Provide the (X, Y) coordinate of the cell's center where the given text is located.  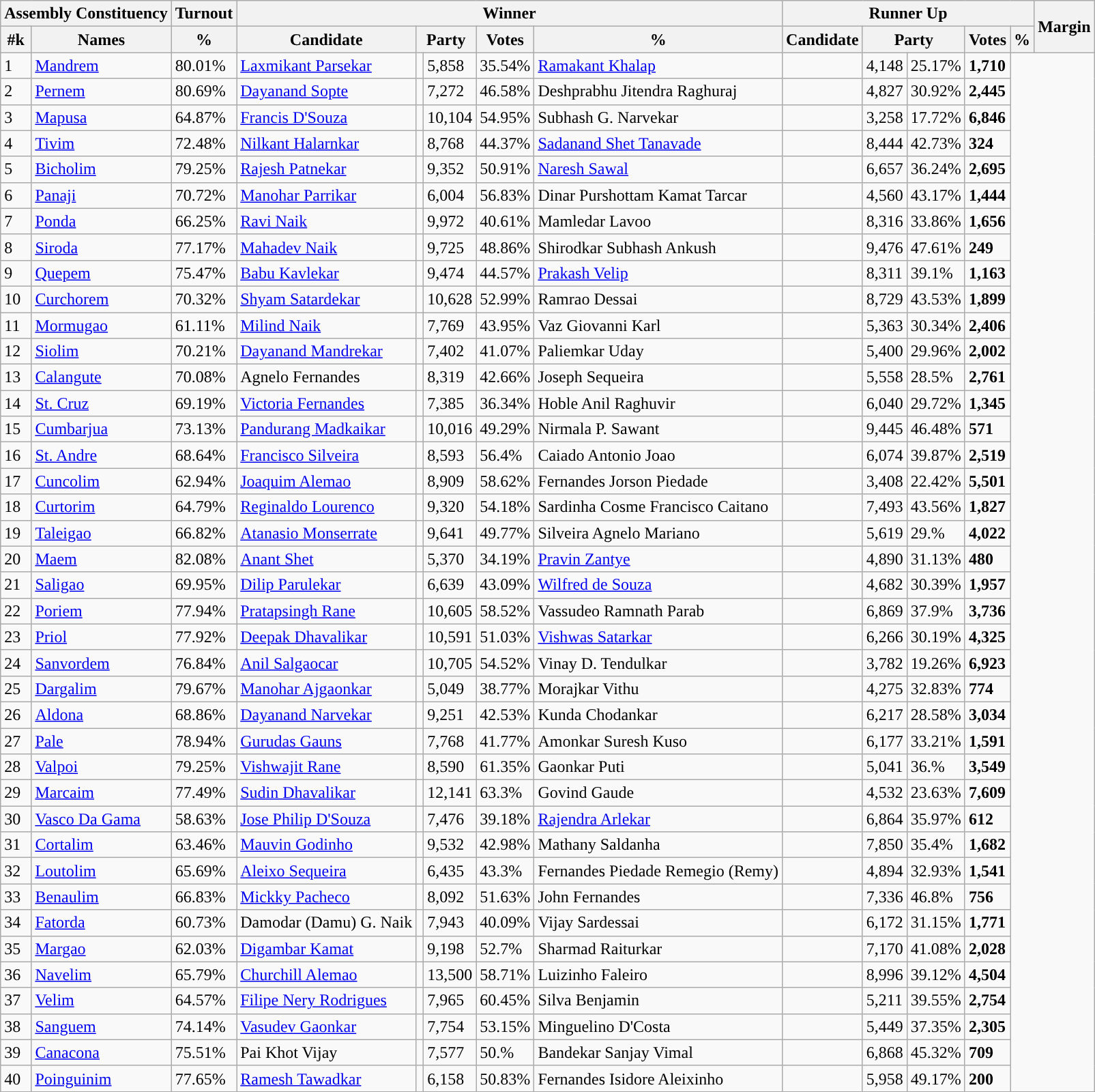
74.14% (204, 1026)
73.13% (204, 429)
Hoble Anil Raghuvir (658, 403)
37.35% (936, 1026)
33.86% (936, 221)
6,657 (884, 169)
8,590 (450, 767)
Joseph Sequeira (658, 377)
9,445 (884, 429)
John Fernandes (658, 897)
Shyam Satardekar (326, 299)
9,972 (450, 221)
3 (16, 117)
Poriem (101, 611)
58.63% (204, 819)
64.57% (204, 1001)
Jose Philip D'Souza (326, 819)
Runner Up (909, 14)
77.49% (204, 793)
Priol (101, 637)
Gaonkar Puti (658, 767)
29.96% (936, 351)
Anant Shet (326, 559)
Fernandes Jorson Piedade (658, 481)
Margao (101, 949)
37 (16, 1001)
6,177 (884, 741)
49.17% (936, 1078)
Francisco Silveira (326, 455)
50.91% (505, 169)
9 (16, 273)
46.8% (936, 897)
33 (16, 897)
4,148 (884, 66)
43.95% (505, 326)
6,923 (987, 663)
5,558 (884, 377)
6 (16, 195)
2,754 (987, 1001)
Deshprabhu Jitendra Raghuraj (658, 91)
Amonkar Suresh Kuso (658, 741)
5,049 (450, 689)
31 (16, 845)
65.79% (204, 975)
70.72% (204, 195)
43.56% (936, 507)
Mormugao (101, 326)
1,163 (987, 273)
18 (16, 507)
1,710 (987, 66)
42.53% (505, 715)
9,641 (450, 533)
7,609 (987, 793)
4,560 (884, 195)
41.08% (936, 949)
3,258 (884, 117)
7,476 (450, 819)
4 (16, 143)
Shirodkar Subhash Ankush (658, 247)
26 (16, 715)
6,639 (450, 585)
Kunda Chodankar (658, 715)
54.52% (505, 663)
75.47% (204, 273)
Sanvordem (101, 663)
Filipe Nery Rodrigues (326, 1001)
12,141 (450, 793)
Assembly Constituency (86, 14)
80.01% (204, 66)
39.12% (936, 975)
6,158 (450, 1078)
7,402 (450, 351)
23 (16, 637)
53.15% (505, 1026)
8,311 (884, 273)
6,435 (450, 871)
15 (16, 429)
Vishwajit Rane (326, 767)
43.09% (505, 585)
Dayanand Sopte (326, 91)
2,028 (987, 949)
1,345 (987, 403)
16 (16, 455)
Gurudas Gauns (326, 741)
Luizinho Faleiro (658, 975)
56.83% (505, 195)
6,004 (450, 195)
32.93% (936, 871)
Paliemkar Uday (658, 351)
29.72% (936, 403)
10,605 (450, 611)
8,768 (450, 143)
39.55% (936, 1001)
9,474 (450, 273)
Tivim (101, 143)
77.92% (204, 637)
Sudin Dhavalikar (326, 793)
Nilkant Halarnkar (326, 143)
2,695 (987, 169)
25 (16, 689)
41.77% (505, 741)
80.69% (204, 91)
Dargalim (101, 689)
19.26% (936, 663)
St. Cruz (101, 403)
40 (16, 1078)
75.51% (204, 1052)
2,761 (987, 377)
Joaquim Alemao (326, 481)
8 (16, 247)
6,266 (884, 637)
30.39% (936, 585)
35.97% (936, 819)
64.87% (204, 117)
Subhash G. Narvekar (658, 117)
31.15% (936, 923)
69.95% (204, 585)
Aldona (101, 715)
Pratapsingh Rane (326, 611)
30.19% (936, 637)
Vishwas Satarkar (658, 637)
8,729 (884, 299)
Margin (1064, 27)
Mahadev Naik (326, 247)
24 (16, 663)
5,449 (884, 1026)
34 (16, 923)
Babu Kavlekar (326, 273)
Velim (101, 1001)
Fatorda (101, 923)
6,869 (884, 611)
Prakash Velip (658, 273)
70.08% (204, 377)
Quepem (101, 273)
82.08% (204, 559)
5 (16, 169)
Pernem (101, 91)
22 (16, 611)
Churchill Alemao (326, 975)
4,275 (884, 689)
68.64% (204, 455)
45.32% (936, 1052)
Dinar Purshottam Kamat Tarcar (658, 195)
7 (16, 221)
12 (16, 351)
39 (16, 1052)
7,577 (450, 1052)
22.42% (936, 481)
Vasudev Gaonkar (326, 1026)
Taleigao (101, 533)
Saligao (101, 585)
Govind Gaude (658, 793)
Fernandes Piedade Remegio (Remy) (658, 871)
1,899 (987, 299)
39.18% (505, 819)
774 (987, 689)
10,591 (450, 637)
46.58% (505, 91)
Curtorim (101, 507)
Siroda (101, 247)
8,444 (884, 143)
9,725 (450, 247)
30 (16, 819)
5,041 (884, 767)
52.99% (505, 299)
54.18% (505, 507)
77.94% (204, 611)
2,519 (987, 455)
76.84% (204, 663)
32 (16, 871)
77.65% (204, 1078)
58.71% (505, 975)
51.63% (505, 897)
10 (16, 299)
Morajkar Vithu (658, 689)
Pale (101, 741)
Mauvin Godinho (326, 845)
1,656 (987, 221)
9,532 (450, 845)
480 (987, 559)
Caiado Antonio Joao (658, 455)
25.17% (936, 66)
Reginaldo Lourenco (326, 507)
10,705 (450, 663)
63.3% (505, 793)
69.19% (204, 403)
40.61% (505, 221)
7,272 (450, 91)
6,868 (884, 1052)
Sanguem (101, 1026)
Ramakant Khalap (658, 66)
709 (987, 1052)
Sadanand Shet Tanavade (658, 143)
8,909 (450, 481)
58.62% (505, 481)
6,074 (884, 455)
Damodar (Damu) G. Naik (326, 923)
Mamledar Lavoo (658, 221)
49.29% (505, 429)
Milind Naik (326, 326)
10,016 (450, 429)
3,408 (884, 481)
39.1% (936, 273)
52.7% (505, 949)
Aleixo Sequeira (326, 871)
5,363 (884, 326)
4,890 (884, 559)
19 (16, 533)
58.52% (505, 611)
7,170 (884, 949)
70.32% (204, 299)
39.87% (936, 455)
2 (16, 91)
Mickky Pacheco (326, 897)
7,965 (450, 1001)
36.24% (936, 169)
Pandurang Madkaikar (326, 429)
6,846 (987, 117)
17.72% (936, 117)
2,305 (987, 1026)
Vijay Sardessai (658, 923)
35.4% (936, 845)
10,628 (450, 299)
1,771 (987, 923)
St. Andre (101, 455)
28.58% (936, 715)
3,034 (987, 715)
2,445 (987, 91)
3,736 (987, 611)
4,022 (987, 533)
Victoria Fernandes (326, 403)
612 (987, 819)
3,549 (987, 767)
4,532 (884, 793)
66.83% (204, 897)
Curchorem (101, 299)
62.94% (204, 481)
78.94% (204, 741)
66.82% (204, 533)
Ramrao Dessai (658, 299)
Agnelo Fernandes (326, 377)
30.34% (936, 326)
5,958 (884, 1078)
Rajesh Patnekar (326, 169)
Bandekar Sanjay Vimal (658, 1052)
Silveira Agnelo Mariano (658, 533)
4,894 (884, 871)
36 (16, 975)
66.25% (204, 221)
7,769 (450, 326)
Minguelino D'Costa (658, 1026)
2,406 (987, 326)
65.69% (204, 871)
Vaz Giovanni Karl (658, 326)
Names (101, 40)
Manohar Ajgaonkar (326, 689)
20 (16, 559)
1,827 (987, 507)
Turnout (204, 14)
36.% (936, 767)
8,593 (450, 455)
5,370 (450, 559)
61.35% (505, 767)
29.% (936, 533)
28 (16, 767)
6,864 (884, 819)
62.03% (204, 949)
Atanasio Monserrate (326, 533)
7,850 (884, 845)
42.98% (505, 845)
Anil Salgaocar (326, 663)
27 (16, 741)
Vassudeo Ramnath Parab (658, 611)
Manohar Parrikar (326, 195)
8,316 (884, 221)
Deepak Dhavalikar (326, 637)
5,211 (884, 1001)
38 (16, 1026)
Marcaim (101, 793)
4,504 (987, 975)
44.57% (505, 273)
1,591 (987, 741)
Cuncolim (101, 481)
Calangute (101, 377)
Poinguinim (101, 1078)
46.48% (936, 429)
43.53% (936, 299)
4,827 (884, 91)
Dayanand Mandrekar (326, 351)
Ponda (101, 221)
40.09% (505, 923)
Canacona (101, 1052)
72.48% (204, 143)
Navelim (101, 975)
Francis D'Souza (326, 117)
56.4% (505, 455)
Nirmala P. Sawant (658, 429)
7,385 (450, 403)
Pai Khot Vijay (326, 1052)
11 (16, 326)
Digambar Kamat (326, 949)
23.63% (936, 793)
Ramesh Tawadkar (326, 1078)
35 (16, 949)
1,444 (987, 195)
Vasco Da Gama (101, 819)
43.17% (936, 195)
38.77% (505, 689)
8,092 (450, 897)
Loutolim (101, 871)
4,325 (987, 637)
200 (987, 1078)
41.07% (505, 351)
8,996 (884, 975)
Siolim (101, 351)
Mandrem (101, 66)
13 (16, 377)
34.19% (505, 559)
1,682 (987, 845)
7,493 (884, 507)
Bicholim (101, 169)
60.73% (204, 923)
77.17% (204, 247)
Dilip Parulekar (326, 585)
Mathany Saldanha (658, 845)
#k (16, 40)
Laxmikant Parsekar (326, 66)
50.83% (505, 1078)
324 (987, 143)
31.13% (936, 559)
68.86% (204, 715)
Wilfred de Souza (658, 585)
17 (16, 481)
70.21% (204, 351)
51.03% (505, 637)
5,619 (884, 533)
42.66% (505, 377)
7,336 (884, 897)
5,400 (884, 351)
Valpoi (101, 767)
3,782 (884, 663)
5,501 (987, 481)
29 (16, 793)
Silva Benjamin (658, 1001)
Sardinha Cosme Francisco Caitano (658, 507)
14 (16, 403)
Cumbarjua (101, 429)
571 (987, 429)
1,957 (987, 585)
6,217 (884, 715)
37.9% (936, 611)
756 (987, 897)
Fernandes Isidore Aleixinho (658, 1078)
44.37% (505, 143)
79.67% (204, 689)
7,768 (450, 741)
Ravi Naik (326, 221)
50.% (505, 1052)
6,040 (884, 403)
5,858 (450, 66)
42.73% (936, 143)
54.95% (505, 117)
36.34% (505, 403)
Dayanand Narvekar (326, 715)
Maem (101, 559)
Naresh Sawal (658, 169)
43.3% (505, 871)
7,754 (450, 1026)
Vinay D. Tendulkar (658, 663)
49.77% (505, 533)
Benaulim (101, 897)
Mapusa (101, 117)
Panaji (101, 195)
9,251 (450, 715)
32.83% (936, 689)
10,104 (450, 117)
Rajendra Arlekar (658, 819)
2,002 (987, 351)
Cortalim (101, 845)
47.61% (936, 247)
249 (987, 247)
Winner (510, 14)
64.79% (204, 507)
61.11% (204, 326)
9,198 (450, 949)
48.86% (505, 247)
13,500 (450, 975)
6,172 (884, 923)
60.45% (505, 1001)
35.54% (505, 66)
7,943 (450, 923)
30.92% (936, 91)
Pravin Zantye (658, 559)
4,682 (884, 585)
1,541 (987, 871)
8,319 (450, 377)
9,476 (884, 247)
Sharmad Raiturkar (658, 949)
63.46% (204, 845)
33.21% (936, 741)
28.5% (936, 377)
9,352 (450, 169)
21 (16, 585)
1 (16, 66)
9,320 (450, 507)
